Provide the (x, y) coordinate of the cell's center where the given text is located.  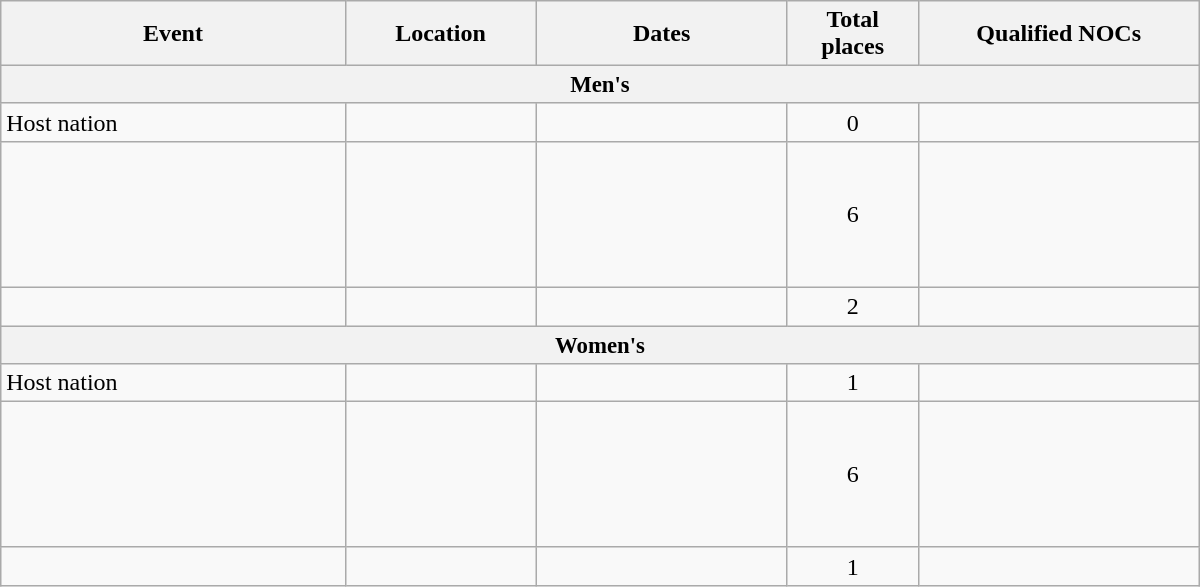
Total places (852, 34)
2 (852, 307)
0 (852, 122)
Location (440, 34)
Event (173, 34)
Dates (662, 34)
Men's (600, 85)
Qualified NOCs (1058, 34)
Women's (600, 345)
